Extract the [X, Y] coordinate from the center of the cell holding the provided text.  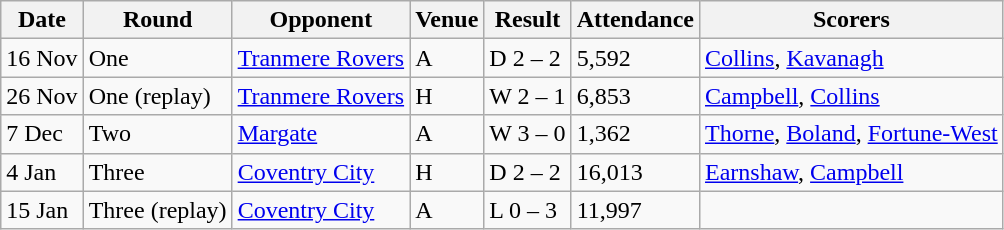
Earnshaw, Campbell [851, 172]
Attendance [635, 20]
5,592 [635, 58]
Venue [447, 20]
16,013 [635, 172]
Two [158, 134]
Scorers [851, 20]
Campbell, Collins [851, 96]
4 Jan [42, 172]
Date [42, 20]
L 0 – 3 [528, 210]
16 Nov [42, 58]
6,853 [635, 96]
Thorne, Boland, Fortune-West [851, 134]
7 Dec [42, 134]
Three [158, 172]
W 2 – 1 [528, 96]
1,362 [635, 134]
Margate [320, 134]
Round [158, 20]
W 3 – 0 [528, 134]
15 Jan [42, 210]
One [158, 58]
Result [528, 20]
11,997 [635, 210]
One (replay) [158, 96]
Collins, Kavanagh [851, 58]
Three (replay) [158, 210]
26 Nov [42, 96]
Opponent [320, 20]
